Output the [X, Y] coordinate of the center of the cell containing the given text.  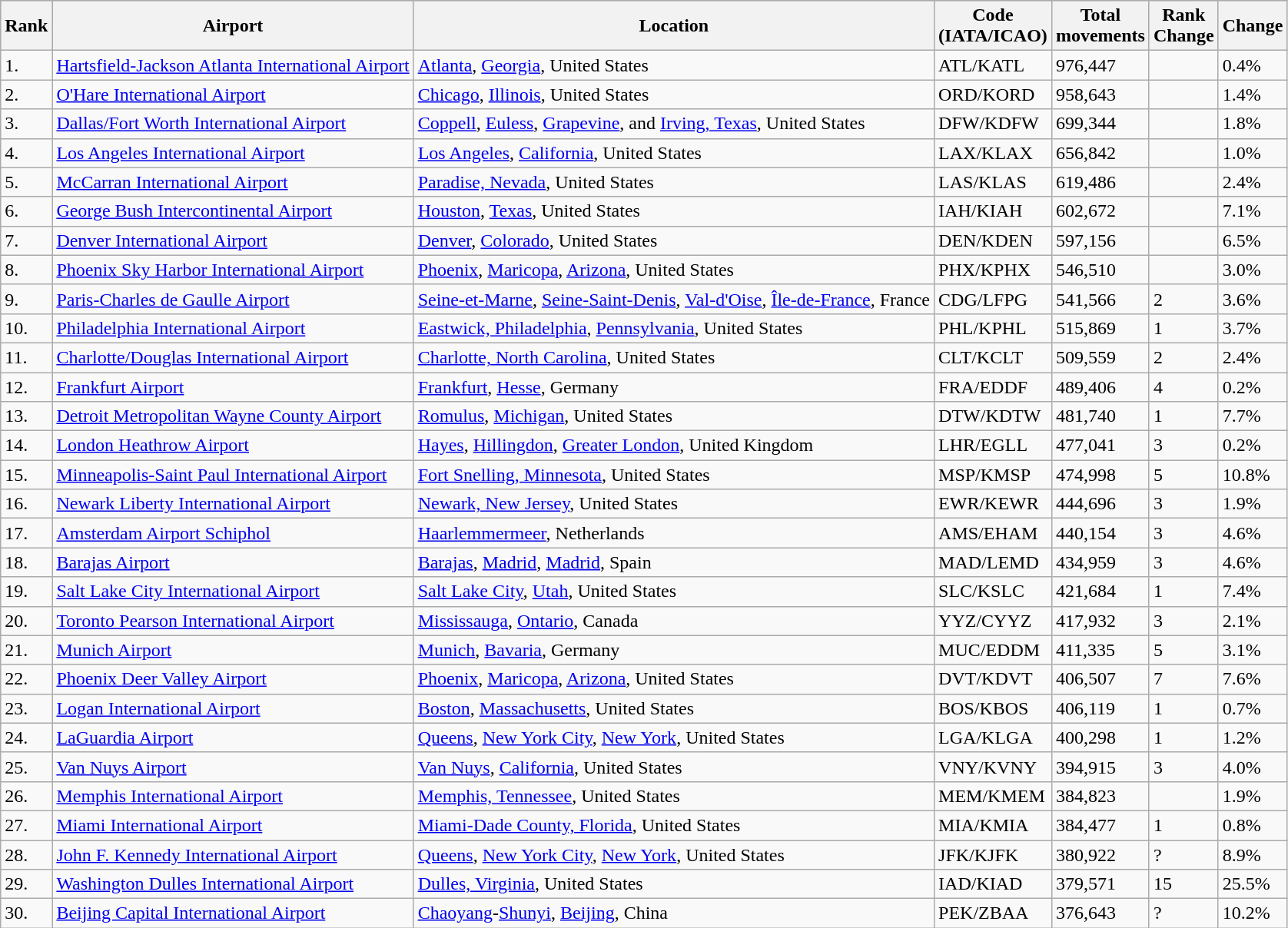
BOS/KBOS [993, 708]
602,672 [1100, 211]
3.1% [1253, 650]
0.7% [1253, 708]
PHL/KPHL [993, 328]
IAD/KIAD [993, 884]
379,571 [1100, 884]
Los Angeles International Airport [233, 153]
23. [26, 708]
Eastwick, Philadelphia, Pennsylvania, United States [673, 328]
619,486 [1100, 182]
8.9% [1253, 855]
394,915 [1100, 767]
Boston, Massachusetts, United States [673, 708]
440,154 [1100, 533]
2. [26, 94]
Barajas, Madrid, Madrid, Spain [673, 562]
1.8% [1253, 124]
AMS/EHAM [993, 533]
4.0% [1253, 767]
434,959 [1100, 562]
474,998 [1100, 475]
11. [26, 357]
15 [1183, 884]
6.5% [1253, 240]
George Bush Intercontinental Airport [233, 211]
1.0% [1253, 153]
4. [26, 153]
3.6% [1253, 299]
406,119 [1100, 708]
13. [26, 416]
7.6% [1253, 679]
Romulus, Michigan, United States [673, 416]
DEN/KDEN [993, 240]
Hayes, Hillingdon, Greater London, United Kingdom [673, 446]
Atlanta, Georgia, United States [673, 65]
Miami International Airport [233, 825]
Phoenix Sky Harbor International Airport [233, 270]
Hartsfield-Jackson Atlanta International Airport [233, 65]
976,447 [1100, 65]
Detroit Metropolitan Wayne County Airport [233, 416]
384,823 [1100, 796]
9. [26, 299]
DFW/KDFW [993, 124]
25. [26, 767]
25.5% [1253, 884]
26. [26, 796]
Beijing Capital International Airport [233, 913]
384,477 [1100, 825]
699,344 [1100, 124]
Haarlemmermeer, Netherlands [673, 533]
7.4% [1253, 592]
Toronto Pearson International Airport [233, 621]
Coppell, Euless, Grapevine, and Irving, Texas, United States [673, 124]
MUC/EDDM [993, 650]
LGA/KLGA [993, 737]
597,156 [1100, 240]
481,740 [1100, 416]
ORD/KORD [993, 94]
London Heathrow Airport [233, 446]
Chaoyang-Shunyi, Beijing, China [673, 913]
CDG/LFPG [993, 299]
Washington Dulles International Airport [233, 884]
Los Angeles, California, United States [673, 153]
29. [26, 884]
Munich Airport [233, 650]
0.4% [1253, 65]
421,684 [1100, 592]
McCarran International Airport [233, 182]
MAD/LEMD [993, 562]
7.7% [1253, 416]
656,842 [1100, 153]
Munich, Bavaria, Germany [673, 650]
400,298 [1100, 737]
DTW/KDTW [993, 416]
MIA/KMIA [993, 825]
DVT/KDVT [993, 679]
Mississauga, Ontario, Canada [673, 621]
Charlotte/Douglas International Airport [233, 357]
4 [1183, 386]
O'Hare International Airport [233, 94]
LAX/KLAX [993, 153]
Code(IATA/ICAO) [993, 26]
380,922 [1100, 855]
Newark, New Jersey, United States [673, 504]
IAH/KIAH [993, 211]
16. [26, 504]
Frankfurt Airport [233, 386]
PEK/ZBAA [993, 913]
John F. Kennedy International Airport [233, 855]
5. [26, 182]
EWR/KEWR [993, 504]
Totalmovements [1100, 26]
Fort Snelling, Minnesota, United States [673, 475]
8. [26, 270]
Houston, Texas, United States [673, 211]
PHX/KPHX [993, 270]
1.4% [1253, 94]
541,566 [1100, 299]
Chicago, Illinois, United States [673, 94]
Newark Liberty International Airport [233, 504]
MSP/KMSP [993, 475]
0.8% [1253, 825]
Dulles, Virginia, United States [673, 884]
546,510 [1100, 270]
406,507 [1100, 679]
27. [26, 825]
ATL/KATL [993, 65]
Salt Lake City, Utah, United States [673, 592]
376,643 [1100, 913]
1. [26, 65]
12. [26, 386]
7. [26, 240]
417,932 [1100, 621]
18. [26, 562]
515,869 [1100, 328]
Paris-Charles de Gaulle Airport [233, 299]
1.2% [1253, 737]
LHR/EGLL [993, 446]
489,406 [1100, 386]
Barajas Airport [233, 562]
LaGuardia Airport [233, 737]
Paradise, Nevada, United States [673, 182]
Denver International Airport [233, 240]
Miami-Dade County, Florida, United States [673, 825]
2.1% [1253, 621]
3.0% [1253, 270]
22. [26, 679]
Memphis, Tennessee, United States [673, 796]
CLT/KCLT [993, 357]
Van Nuys Airport [233, 767]
17. [26, 533]
477,041 [1100, 446]
411,335 [1100, 650]
Location [673, 26]
24. [26, 737]
SLC/KSLC [993, 592]
Van Nuys, California, United States [673, 767]
FRA/EDDF [993, 386]
Amsterdam Airport Schiphol [233, 533]
30. [26, 913]
509,559 [1100, 357]
YYZ/CYYZ [993, 621]
LAS/KLAS [993, 182]
Dallas/Fort Worth International Airport [233, 124]
10.2% [1253, 913]
444,696 [1100, 504]
JFK/KJFK [993, 855]
Philadelphia International Airport [233, 328]
Frankfurt, Hesse, Germany [673, 386]
Salt Lake City International Airport [233, 592]
3. [26, 124]
7 [1183, 679]
Seine-et-Marne, Seine-Saint-Denis, Val-d'Oise, Île-de-France, France [673, 299]
VNY/KVNY [993, 767]
28. [26, 855]
20. [26, 621]
21. [26, 650]
958,643 [1100, 94]
Charlotte, North Carolina, United States [673, 357]
14. [26, 446]
15. [26, 475]
Change [1253, 26]
3.7% [1253, 328]
Denver, Colorado, United States [673, 240]
6. [26, 211]
Logan International Airport [233, 708]
RankChange [1183, 26]
MEM/KMEM [993, 796]
Rank [26, 26]
Minneapolis-Saint Paul International Airport [233, 475]
7.1% [1253, 211]
Memphis International Airport [233, 796]
10. [26, 328]
10.8% [1253, 475]
Airport [233, 26]
19. [26, 592]
Phoenix Deer Valley Airport [233, 679]
